Capture the cell that displays the provided text and extract its (x, y) central coordinate. 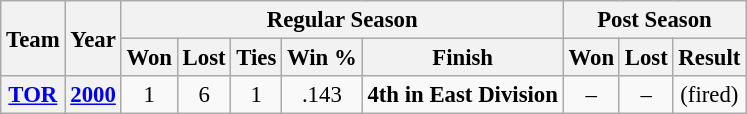
Year (93, 38)
Team (33, 38)
Win % (322, 58)
Result (710, 58)
Post Season (654, 20)
(fired) (710, 95)
Ties (256, 58)
6 (204, 95)
.143 (322, 95)
Finish (462, 58)
2000 (93, 95)
4th in East Division (462, 95)
Regular Season (342, 20)
TOR (33, 95)
